For the text-containing cell, return its midpoint in [x, y] coordinate format. 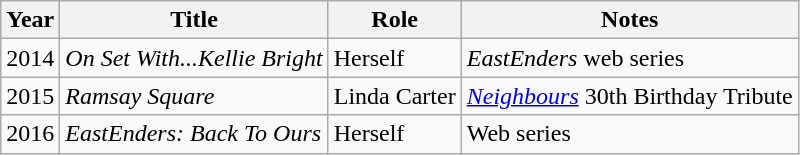
Notes [630, 20]
Ramsay Square [194, 96]
EastEnders: Back To Ours [194, 134]
2015 [30, 96]
Role [394, 20]
EastEnders web series [630, 58]
Web series [630, 134]
On Set With...Kellie Bright [194, 58]
Linda Carter [394, 96]
2016 [30, 134]
Title [194, 20]
Neighbours 30th Birthday Tribute [630, 96]
Year [30, 20]
2014 [30, 58]
